Identify which cell holds the provided text, then report its (X, Y) central coordinate. 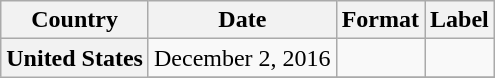
Label (459, 20)
December 2, 2016 (242, 58)
Date (242, 20)
Country (75, 20)
Format (380, 20)
United States (75, 58)
